Provide the [x, y] coordinate of the cell's center where the given text is located.  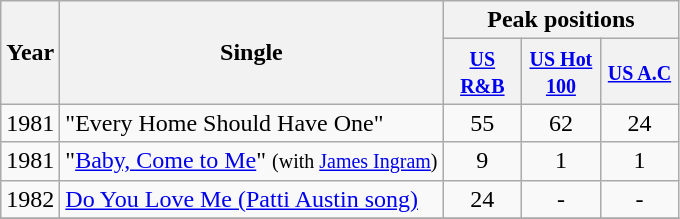
US Hot 100 [562, 72]
9 [482, 161]
US R&B [482, 72]
Year [30, 52]
"Baby, Come to Me" (with James Ingram) [252, 161]
55 [482, 123]
Single [252, 52]
US A.C [640, 72]
1982 [30, 199]
Peak positions [561, 20]
"Every Home Should Have One" [252, 123]
62 [562, 123]
Do You Love Me (Patti Austin song) [252, 199]
